Provide the [X, Y] coordinate of the cell's center where the given text is located.  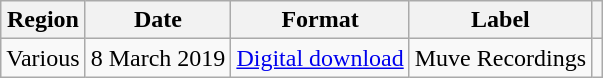
Digital download [320, 58]
Various [43, 58]
Region [43, 20]
Muve Recordings [500, 58]
Format [320, 20]
Date [158, 20]
Label [500, 20]
8 March 2019 [158, 58]
